Determine the [X, Y] coordinate at the center of the cell enclosing the given text.  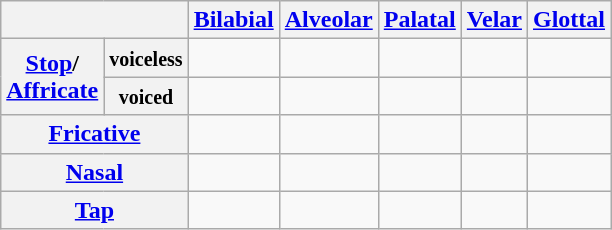
Tap [94, 210]
voiced [146, 96]
Bilabial [234, 20]
Fricative [94, 134]
Glottal [568, 20]
voiceless [146, 58]
Velar [494, 20]
Palatal [420, 20]
Alveolar [328, 20]
Stop/Affricate [52, 77]
Nasal [94, 172]
